Detect which cell encompasses the target text, then output its (x, y) center coordinate. 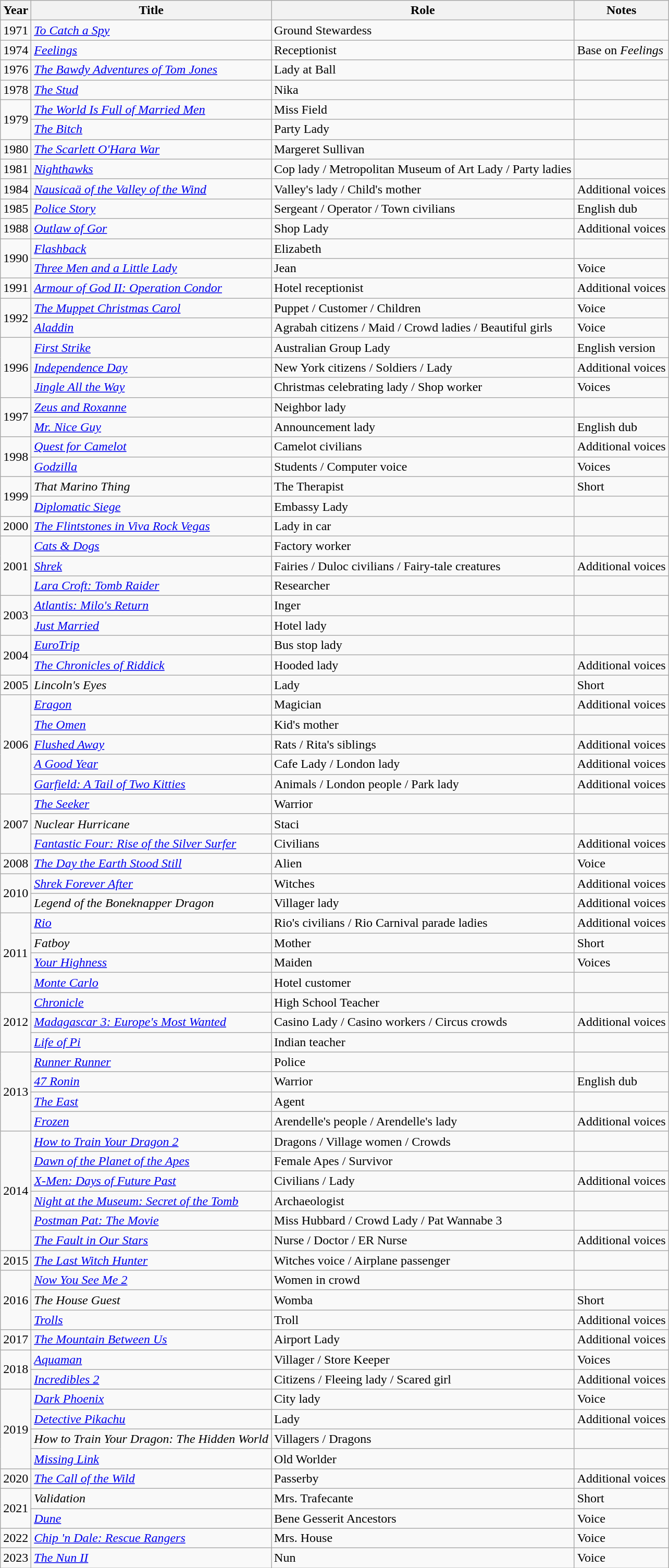
The Therapist (423, 486)
The Stud (151, 90)
Sergeant / Operator / Town civilians (423, 209)
Maiden (423, 963)
2020 (16, 1478)
Zeus and Roxanne (151, 407)
Witches voice / Airplane passenger (423, 1260)
Civilians (423, 843)
Alien (423, 863)
That Marino Thing (151, 486)
High School Teacher (423, 1002)
Mrs. House (423, 1538)
Nighthawks (151, 169)
Rio's civilians / Rio Carnival parade ladies (423, 923)
1991 (16, 288)
Armour of God II: Operation Condor (151, 288)
Christmas celebrating lady / Shop worker (423, 387)
Lady at Ball (423, 70)
First Strike (151, 348)
English version (621, 348)
Missing Link (151, 1459)
Villager / Store Keeper (423, 1359)
2018 (16, 1369)
Miss Hubbard / Crowd Lady / Pat Wannabe 3 (423, 1221)
The Day the Earth Stood Still (151, 863)
Night at the Museum: Secret of the Tomb (151, 1200)
Rats / Rita's siblings (423, 744)
Civilians / Lady (423, 1181)
Camelot civilians (423, 447)
Kid's mother (423, 725)
Madagascar 3: Europe's Most Wanted (151, 1022)
2008 (16, 863)
47 Ronin (151, 1082)
Diplomatic Siege (151, 506)
Year (16, 10)
Indian teacher (423, 1042)
New York citizens / Soldiers / Lady (423, 367)
Shrek (151, 566)
Fatboy (151, 943)
1976 (16, 70)
Flashback (151, 249)
Shop Lady (423, 228)
Frozen (151, 1121)
2014 (16, 1191)
Jean (423, 268)
Staci (423, 824)
How to Train Your Dragon 2 (151, 1141)
Researcher (423, 586)
Chip 'n Dale: Rescue Rangers (151, 1538)
Three Men and a Little Lady (151, 268)
Garfield: A Tail of Two Kitties (151, 784)
The Last Witch Hunter (151, 1260)
Base on Feelings (621, 50)
Receptionist (423, 50)
Neighbor lady (423, 407)
How to Train Your Dragon: The Hidden World (151, 1439)
1997 (16, 417)
Feelings (151, 50)
Womba (423, 1300)
Bus stop lady (423, 645)
2021 (16, 1508)
1988 (16, 228)
Nun (423, 1558)
Puppet / Customer / Children (423, 308)
2013 (16, 1092)
2004 (16, 655)
1981 (16, 169)
The Omen (151, 725)
2006 (16, 744)
Australian Group Lady (423, 348)
Mother (423, 943)
Hotel customer (423, 983)
Villager lady (423, 903)
Rio (151, 923)
Police Story (151, 209)
Postman Pat: The Movie (151, 1221)
Nurse / Doctor / ER Nurse (423, 1241)
2019 (16, 1429)
Old Worlder (423, 1459)
Animals / London people / Park lady (423, 784)
The Muppet Christmas Carol (151, 308)
City lady (423, 1399)
1999 (16, 496)
The House Guest (151, 1300)
The Call of the Wild (151, 1478)
Atlantis: Milo's Return (151, 606)
Independence Day (151, 367)
Casino Lady / Casino workers / Circus crowds (423, 1022)
Mrs. Trafecante (423, 1498)
The Seeker (151, 804)
Mr. Nice Guy (151, 427)
Factory worker (423, 546)
Eragon (151, 705)
2023 (16, 1558)
Quest for Camelot (151, 447)
1984 (16, 189)
Archaeologist (423, 1200)
Bene Gesserit Ancestors (423, 1518)
Arendelle's people / Arendelle's lady (423, 1121)
Now You See Me 2 (151, 1280)
Announcement lady (423, 427)
1998 (16, 457)
1979 (16, 119)
2016 (16, 1300)
Villagers / Dragons (423, 1439)
Trolls (151, 1320)
2003 (16, 616)
Hotel receptionist (423, 288)
Magician (423, 705)
The Flintstones in Viva Rock Vegas (151, 526)
Outlaw of Gor (151, 228)
Fantastic Four: Rise of the Silver Surfer (151, 843)
Witches (423, 884)
Ground Stewardess (423, 30)
Miss Field (423, 109)
Women in crowd (423, 1280)
The Fault in Our Stars (151, 1241)
Cafe Lady / London lady (423, 764)
Dragons / Village women / Crowds (423, 1141)
2015 (16, 1260)
Runner Runner (151, 1062)
Female Apes / Survivor (423, 1161)
The East (151, 1101)
Troll (423, 1320)
1990 (16, 259)
Passerby (423, 1478)
1980 (16, 149)
Aladdin (151, 328)
1992 (16, 318)
Elizabeth (423, 249)
Dune (151, 1518)
Monte Carlo (151, 983)
Fairies / Duloc civilians / Fairy-tale creatures (423, 566)
Detective Pikachu (151, 1419)
Airport Lady (423, 1340)
The Scarlett O'Hara War (151, 149)
The Bitch (151, 129)
1974 (16, 50)
Agent (423, 1101)
2010 (16, 893)
Valley's lady / Child's mother (423, 189)
Agrabah citizens / Maid / Crowd ladies / Beautiful girls (423, 328)
Chronicle (151, 1002)
1996 (16, 367)
Notes (621, 10)
Title (151, 10)
2007 (16, 824)
Godzilla (151, 467)
Life of Pi (151, 1042)
Party Lady (423, 129)
Police (423, 1062)
Hotel lady (423, 626)
Flushed Away (151, 744)
Lincoln's Eyes (151, 685)
Nausicaä of the Valley of the Wind (151, 189)
X-Men: Days of Future Past (151, 1181)
2000 (16, 526)
Role (423, 10)
Incredibles 2 (151, 1379)
To Catch a Spy (151, 30)
Validation (151, 1498)
1978 (16, 90)
The Mountain Between Us (151, 1340)
Aquaman (151, 1359)
The Chronicles of Riddick (151, 665)
The World Is Full of Married Men (151, 109)
2001 (16, 566)
Inger (423, 606)
2022 (16, 1538)
EuroTrip (151, 645)
The Bawdy Adventures of Tom Jones (151, 70)
Dawn of the Planet of the Apes (151, 1161)
Students / Computer voice (423, 467)
A Good Year (151, 764)
Embassy Lady (423, 506)
Legend of the Boneknapper Dragon (151, 903)
1985 (16, 209)
Cop lady / Metropolitan Museum of Art Lady / Party ladies (423, 169)
Lady in car (423, 526)
Lara Croft: Tomb Raider (151, 586)
The Nun II (151, 1558)
Cats & Dogs (151, 546)
Margeret Sullivan (423, 149)
2011 (16, 953)
Hooded lady (423, 665)
Shrek Forever After (151, 884)
2017 (16, 1340)
Citizens / Fleeing lady / Scared girl (423, 1379)
Dark Phoenix (151, 1399)
2005 (16, 685)
Just Married (151, 626)
2012 (16, 1022)
1971 (16, 30)
Nika (423, 90)
Jingle All the Way (151, 387)
Your Highness (151, 963)
Nuclear Hurricane (151, 824)
